Output the (X, Y) coordinate of the center of the cell containing the given text.  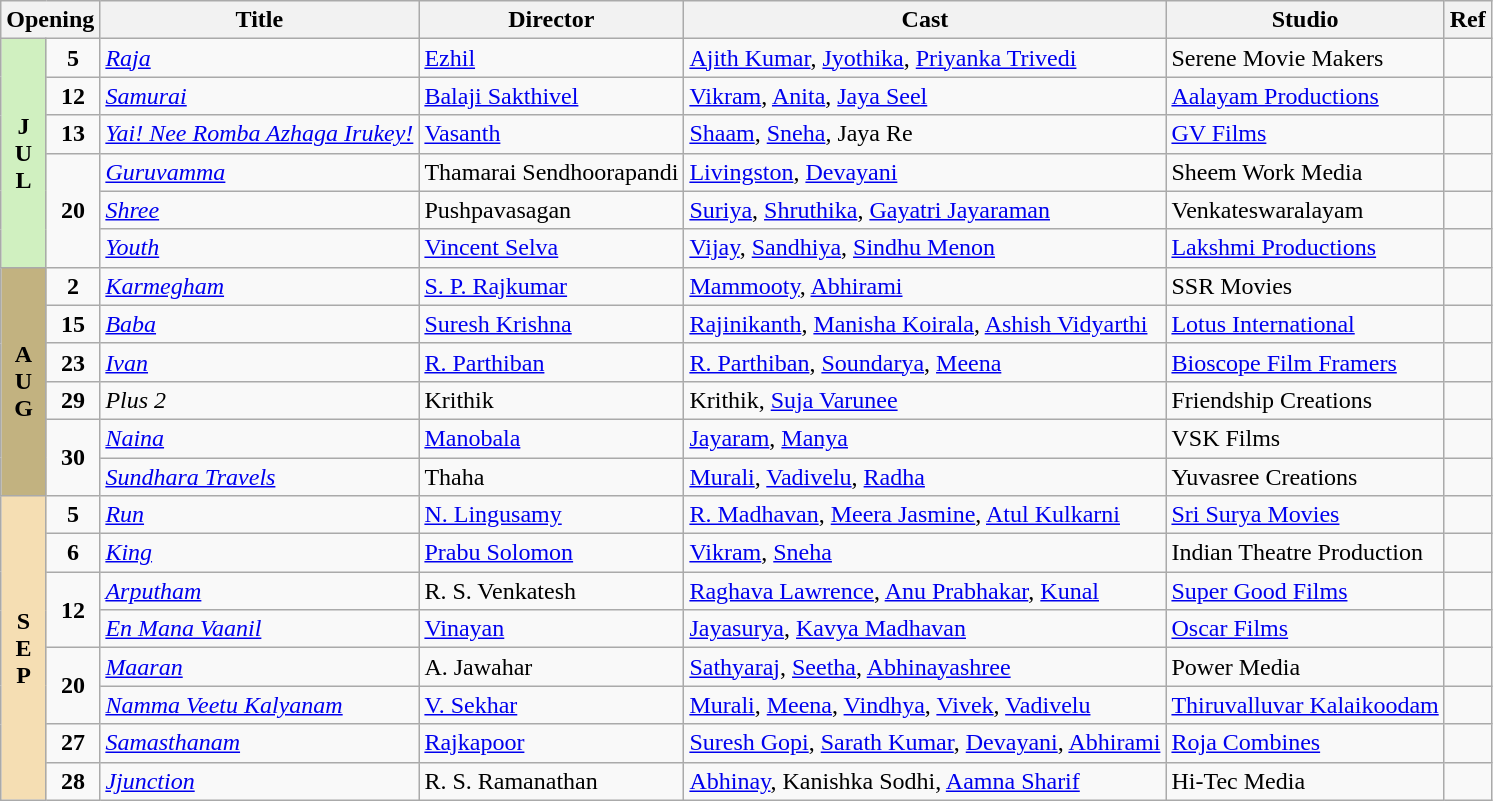
Shree (260, 210)
Cast (925, 20)
Suresh Krishna (552, 324)
Ajith Kumar, Jyothika, Priyanka Trivedi (925, 58)
Sri Surya Movies (1305, 515)
29 (73, 400)
Mammooty, Abhirami (925, 286)
Power Media (1305, 667)
Yuvasree Creations (1305, 477)
Maaran (260, 667)
Vikram, Sneha (925, 553)
Guruvamma (260, 172)
Raja (260, 58)
15 (73, 324)
Thaha (552, 477)
Vasanth (552, 134)
Manobala (552, 438)
Pushpavasagan (552, 210)
Title (260, 20)
A. Jawahar (552, 667)
King (260, 553)
Baba (260, 324)
R. S. Venkatesh (552, 591)
28 (73, 781)
Krithik (552, 400)
En Mana Vaanil (260, 629)
Oscar Films (1305, 629)
S. P. Rajkumar (552, 286)
Krithik, Suja Varunee (925, 400)
Studio (1305, 20)
R. Parthiban (552, 362)
Aalayam Productions (1305, 96)
Venkateswaralayam (1305, 210)
Yai! Nee Romba Azhaga Irukey! (260, 134)
Samasthanam (260, 743)
Ref (1468, 20)
Sathyaraj, Seetha, Abhinayashree (925, 667)
Prabu Solomon (552, 553)
Naina (260, 438)
Namma Veetu Kalyanam (260, 705)
23 (73, 362)
Lotus International (1305, 324)
Youth (260, 248)
Rajkapoor (552, 743)
VSK Films (1305, 438)
Opening (50, 20)
Director (552, 20)
Suriya, Shruthika, Gayatri Jayaraman (925, 210)
Jayasurya, Kavya Madhavan (925, 629)
Bioscope Film Framers (1305, 362)
Sheem Work Media (1305, 172)
Rajinikanth, Manisha Koirala, Ashish Vidyarthi (925, 324)
Jjunction (260, 781)
AUG (24, 381)
13 (73, 134)
6 (73, 553)
Karmegham (260, 286)
Vikram, Anita, Jaya Seel (925, 96)
Thamarai Sendhoorapandi (552, 172)
Suresh Gopi, Sarath Kumar, Devayani, Abhirami (925, 743)
Sundhara Travels (260, 477)
Super Good Films (1305, 591)
27 (73, 743)
Vinayan (552, 629)
Plus 2 (260, 400)
R. S. Ramanathan (552, 781)
Arputham (260, 591)
Friendship Creations (1305, 400)
SSR Movies (1305, 286)
Shaam, Sneha, Jaya Re (925, 134)
Ezhil (552, 58)
Abhinay, Kanishka Sodhi, Aamna Sharif (925, 781)
Lakshmi Productions (1305, 248)
Vincent Selva (552, 248)
Murali, Vadivelu, Radha (925, 477)
Jayaram, Manya (925, 438)
Indian Theatre Production (1305, 553)
SEP (24, 648)
Serene Movie Makers (1305, 58)
Thiruvalluvar Kalaikoodam (1305, 705)
R. Parthiban, Soundarya, Meena (925, 362)
Raghava Lawrence, Anu Prabhakar, Kunal (925, 591)
2 (73, 286)
Livingston, Devayani (925, 172)
Samurai (260, 96)
Balaji Sakthivel (552, 96)
R. Madhavan, Meera Jasmine, Atul Kulkarni (925, 515)
GV Films (1305, 134)
30 (73, 457)
N. Lingusamy (552, 515)
V. Sekhar (552, 705)
Murali, Meena, Vindhya, Vivek, Vadivelu (925, 705)
Run (260, 515)
Vijay, Sandhiya, Sindhu Menon (925, 248)
Hi-Tec Media (1305, 781)
Roja Combines (1305, 743)
Ivan (260, 362)
JUL (24, 153)
